Output the [X, Y] coordinate of the center of the cell containing the given text.  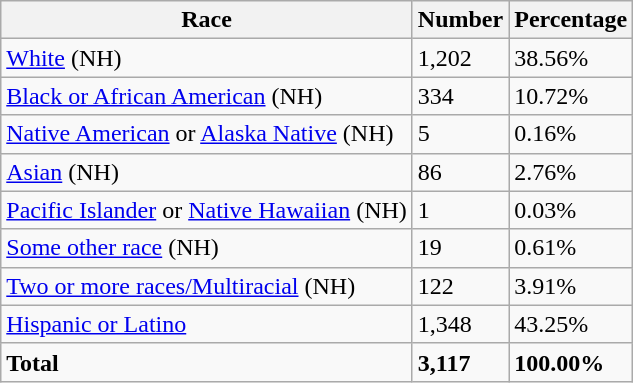
100.00% [571, 362]
19 [460, 248]
3,117 [460, 362]
Percentage [571, 20]
Pacific Islander or Native Hawaiian (NH) [207, 210]
Asian (NH) [207, 172]
Two or more races/Multiracial (NH) [207, 286]
122 [460, 286]
Number [460, 20]
2.76% [571, 172]
Some other race (NH) [207, 248]
Race [207, 20]
1 [460, 210]
1,202 [460, 58]
86 [460, 172]
0.03% [571, 210]
334 [460, 96]
0.16% [571, 134]
38.56% [571, 58]
Black or African American (NH) [207, 96]
Hispanic or Latino [207, 324]
0.61% [571, 248]
10.72% [571, 96]
5 [460, 134]
3.91% [571, 286]
1,348 [460, 324]
Native American or Alaska Native (NH) [207, 134]
43.25% [571, 324]
Total [207, 362]
White (NH) [207, 58]
